Determine the (X, Y) coordinate at the center of the cell enclosing the given text.  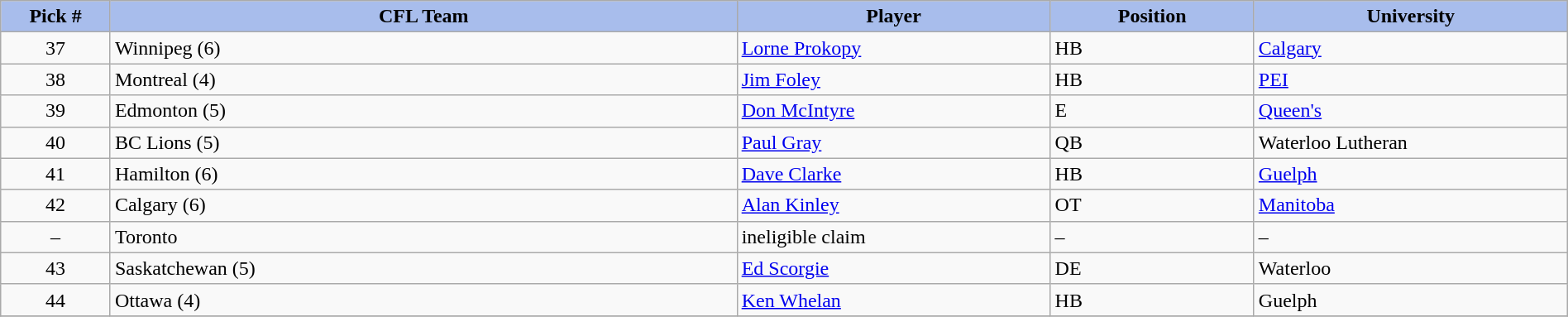
Ed Scorgie (893, 268)
Waterloo Lutheran (1411, 142)
Jim Foley (893, 79)
OT (1152, 205)
37 (56, 48)
Winnipeg (6) (423, 48)
Alan Kinley (893, 205)
42 (56, 205)
41 (56, 174)
Hamilton (6) (423, 174)
Position (1152, 17)
Ottawa (4) (423, 300)
Waterloo (1411, 268)
Don McIntyre (893, 111)
Paul Gray (893, 142)
Saskatchewan (5) (423, 268)
CFL Team (423, 17)
38 (56, 79)
Calgary (1411, 48)
39 (56, 111)
Manitoba (1411, 205)
University (1411, 17)
Pick # (56, 17)
44 (56, 300)
Player (893, 17)
Lorne Prokopy (893, 48)
Calgary (6) (423, 205)
BC Lions (5) (423, 142)
Toronto (423, 237)
QB (1152, 142)
Queen's (1411, 111)
E (1152, 111)
40 (56, 142)
DE (1152, 268)
Dave Clarke (893, 174)
ineligible claim (893, 237)
Edmonton (5) (423, 111)
43 (56, 268)
Montreal (4) (423, 79)
Ken Whelan (893, 300)
PEI (1411, 79)
